Pinpoint the cell where the given text exists, returning its [X, Y] midpoint coordinate. 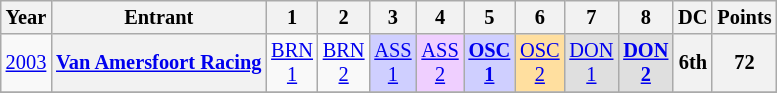
3 [392, 17]
DON2 [646, 63]
72 [744, 63]
BRN1 [292, 63]
2003 [26, 63]
DC [692, 17]
Van Amersfoort Racing [158, 63]
4 [440, 17]
Points [744, 17]
BRN2 [344, 63]
5 [490, 17]
Year [26, 17]
OSC2 [540, 63]
ASS2 [440, 63]
1 [292, 17]
2 [344, 17]
Entrant [158, 17]
ASS1 [392, 63]
OSC1 [490, 63]
DON1 [591, 63]
6 [540, 17]
7 [591, 17]
6th [692, 63]
8 [646, 17]
